Locate the cell with the specified text and output its [x, y] center coordinate. 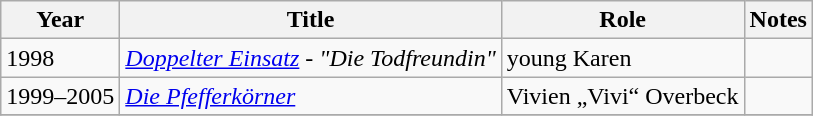
young Karen [622, 58]
1999–2005 [60, 96]
1998 [60, 58]
Doppelter Einsatz - "Die Todfreundin" [310, 58]
Notes [778, 20]
Die Pfefferkörner [310, 96]
Year [60, 20]
Vivien „Vivi“ Overbeck [622, 96]
Title [310, 20]
Role [622, 20]
